Determine the (x, y) coordinate at the center of the cell enclosing the given text.  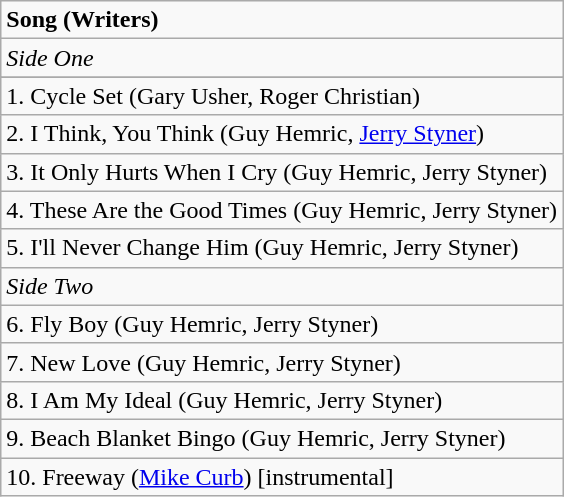
Side One (282, 58)
10. Freeway (Mike Curb) [instrumental] (282, 477)
6. Fly Boy (Guy Hemric, Jerry Styner) (282, 324)
7. New Love (Guy Hemric, Jerry Styner) (282, 362)
4. These Are the Good Times (Guy Hemric, Jerry Styner) (282, 210)
8. I Am My Ideal (Guy Hemric, Jerry Styner) (282, 400)
Side Two (282, 286)
Song (Writers) (282, 20)
9. Beach Blanket Bingo (Guy Hemric, Jerry Styner) (282, 438)
2. I Think, You Think (Guy Hemric, Jerry Styner) (282, 134)
5. I'll Never Change Him (Guy Hemric, Jerry Styner) (282, 248)
1. Cycle Set (Gary Usher, Roger Christian) (282, 96)
3. It Only Hurts When I Cry (Guy Hemric, Jerry Styner) (282, 172)
